Capture the cell that displays the provided text and extract its [x, y] central coordinate. 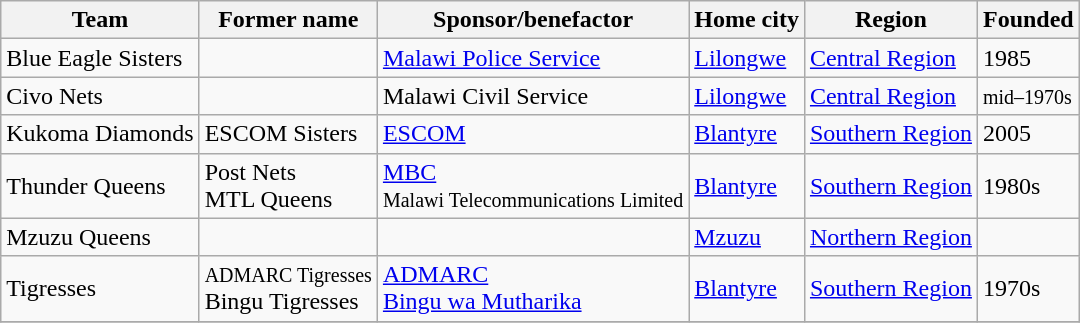
MBCMalawi Telecommunications Limited [532, 186]
Northern Region [890, 237]
Mzuzu Queens [100, 237]
Former name [288, 20]
Region [890, 20]
1970s [1028, 288]
Thunder Queens [100, 186]
Founded [1028, 20]
Team [100, 20]
ADMARC TigressesBingu Tigresses [288, 288]
Civo Nets [100, 96]
Kukoma Diamonds [100, 134]
2005 [1028, 134]
Tigresses [100, 288]
Mzuzu [747, 237]
Blue Eagle Sisters [100, 58]
Home city [747, 20]
Malawi Civil Service [532, 96]
ADMARCBingu wa Mutharika [532, 288]
ESCOM [532, 134]
ESCOM Sisters [288, 134]
Malawi Police Service [532, 58]
Post NetsMTL Queens [288, 186]
1985 [1028, 58]
mid–1970s [1028, 96]
1980s [1028, 186]
Sponsor/benefactor [532, 20]
